Find where the given text appears and provide that cell's center as (X, Y) coordinate. 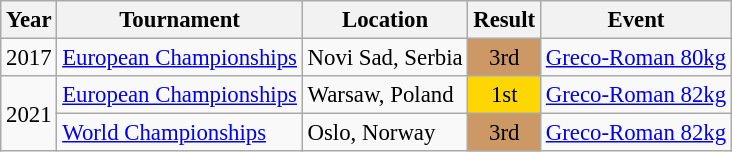
Event (636, 20)
Result (504, 20)
Year (29, 20)
World Championships (180, 133)
1st (504, 95)
Oslo, Norway (385, 133)
2017 (29, 58)
2021 (29, 114)
Location (385, 20)
Novi Sad, Serbia (385, 58)
Greco-Roman 80kg (636, 58)
Tournament (180, 20)
Warsaw, Poland (385, 95)
